Identify which cell holds the provided text, then report its [x, y] central coordinate. 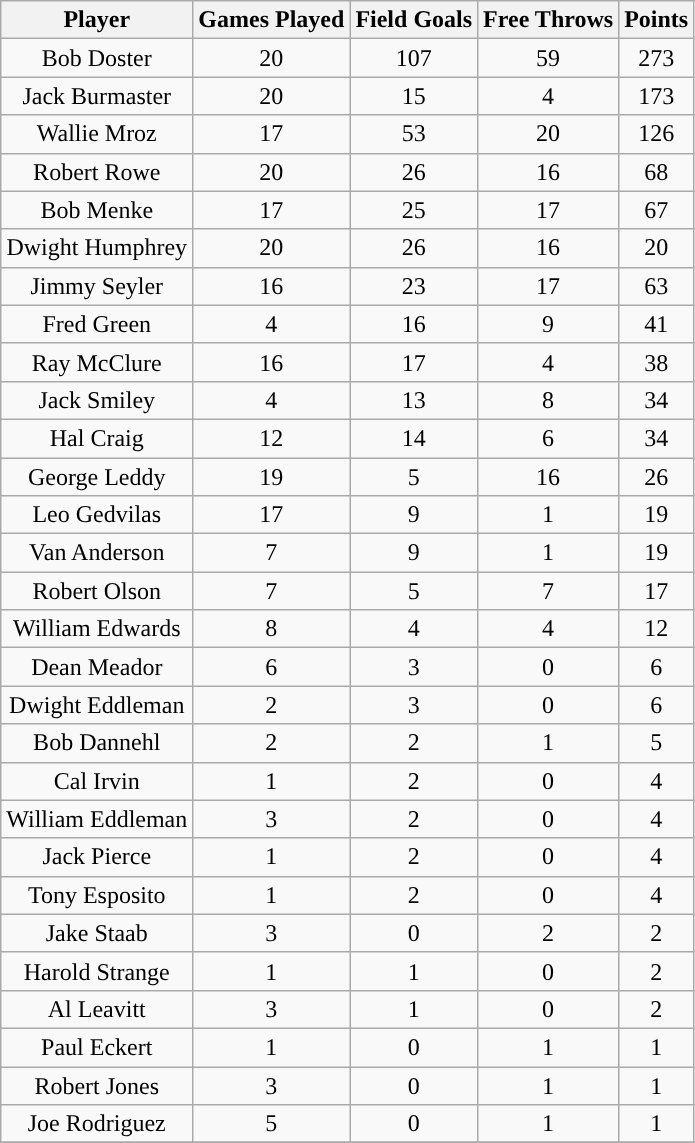
Fred Green [97, 324]
Dwight Eddleman [97, 705]
Ray McClure [97, 362]
Jack Pierce [97, 857]
Free Throws [548, 20]
Jack Smiley [97, 400]
Tony Esposito [97, 895]
273 [656, 58]
Hal Craig [97, 438]
13 [414, 400]
George Leddy [97, 477]
Dean Meador [97, 667]
Harold Strange [97, 971]
Robert Olson [97, 591]
126 [656, 134]
41 [656, 324]
Al Leavitt [97, 1009]
173 [656, 96]
63 [656, 286]
William Edwards [97, 629]
53 [414, 134]
Cal Irvin [97, 781]
14 [414, 438]
Points [656, 20]
67 [656, 210]
Player [97, 20]
38 [656, 362]
Joe Rodriguez [97, 1124]
Bob Menke [97, 210]
15 [414, 96]
59 [548, 58]
Leo Gedvilas [97, 515]
Jake Staab [97, 933]
Bob Doster [97, 58]
Games Played [272, 20]
107 [414, 58]
Jack Burmaster [97, 96]
Robert Jones [97, 1085]
Dwight Humphrey [97, 248]
Paul Eckert [97, 1047]
25 [414, 210]
Wallie Mroz [97, 134]
68 [656, 172]
William Eddleman [97, 819]
Bob Dannehl [97, 743]
Robert Rowe [97, 172]
23 [414, 286]
Van Anderson [97, 553]
Jimmy Seyler [97, 286]
Field Goals [414, 20]
